Capture the cell that displays the provided text and extract its (X, Y) central coordinate. 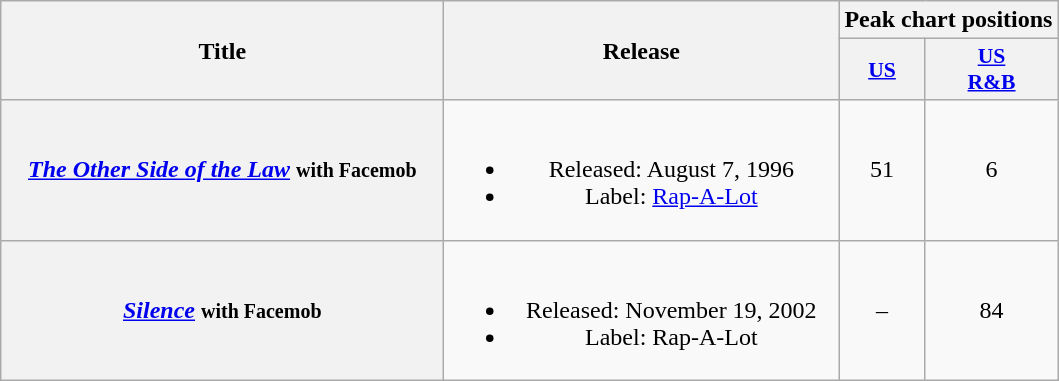
US (882, 70)
Released: November 19, 2002Label: Rap-A-Lot (642, 310)
Peak chart positions (948, 20)
– (882, 310)
USR&B (992, 70)
Title (222, 50)
Released: August 7, 1996Label: Rap-A-Lot (642, 170)
6 (992, 170)
The Other Side of the Law with Facemob (222, 170)
Release (642, 50)
Silence with Facemob (222, 310)
84 (992, 310)
51 (882, 170)
